Locate the cell with the specified text and output its (X, Y) center coordinate. 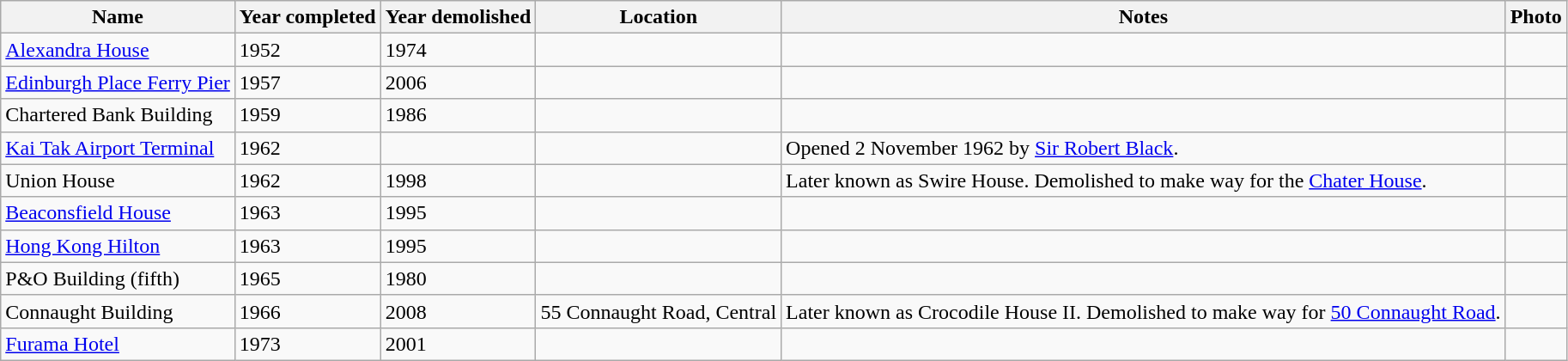
2006 (459, 83)
Name (119, 17)
1965 (307, 278)
Beaconsfield House (119, 213)
1952 (307, 50)
2001 (459, 344)
P&O Building (fifth) (119, 278)
Furama Hotel (119, 344)
55 Connaught Road, Central (659, 311)
Year demolished (459, 17)
Later known as Crocodile House II. Demolished to make way for 50 Connaught Road. (1144, 311)
Hong Kong Hilton (119, 246)
Year completed (307, 17)
1998 (459, 180)
1966 (307, 311)
Chartered Bank Building (119, 115)
Notes (1144, 17)
Union House (119, 180)
Edinburgh Place Ferry Pier (119, 83)
1973 (307, 344)
Opened 2 November 1962 by Sir Robert Black. (1144, 148)
1959 (307, 115)
Photo (1535, 17)
Alexandra House (119, 50)
2008 (459, 311)
1957 (307, 83)
Kai Tak Airport Terminal (119, 148)
1986 (459, 115)
1980 (459, 278)
Location (659, 17)
Later known as Swire House. Demolished to make way for the Chater House. (1144, 180)
Connaught Building (119, 311)
1974 (459, 50)
